Search for the cell housing the specified text and yield its (x, y) center coordinate. 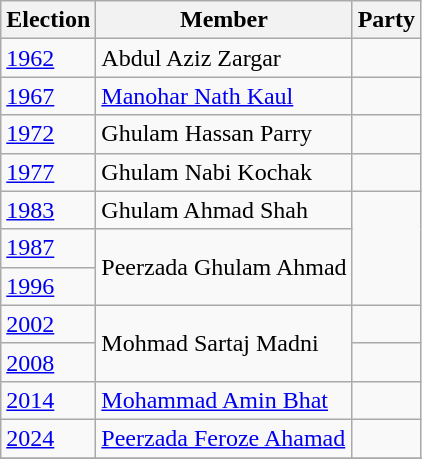
Ghulam Hassan Parry (224, 134)
1962 (48, 58)
Ghulam Ahmad Shah (224, 210)
1983 (48, 210)
Member (224, 20)
Mohammad Amin Bhat (224, 400)
1987 (48, 248)
2008 (48, 362)
Mohmad Sartaj Madni (224, 343)
Party (386, 20)
Peerzada Feroze Ahamad (224, 438)
Election (48, 20)
2024 (48, 438)
Ghulam Nabi Kochak (224, 172)
Peerzada Ghulam Ahmad (224, 267)
1972 (48, 134)
Abdul Aziz Zargar (224, 58)
1967 (48, 96)
2014 (48, 400)
1996 (48, 286)
1977 (48, 172)
2002 (48, 324)
Manohar Nath Kaul (224, 96)
